Capture the cell that displays the provided text and extract its (X, Y) central coordinate. 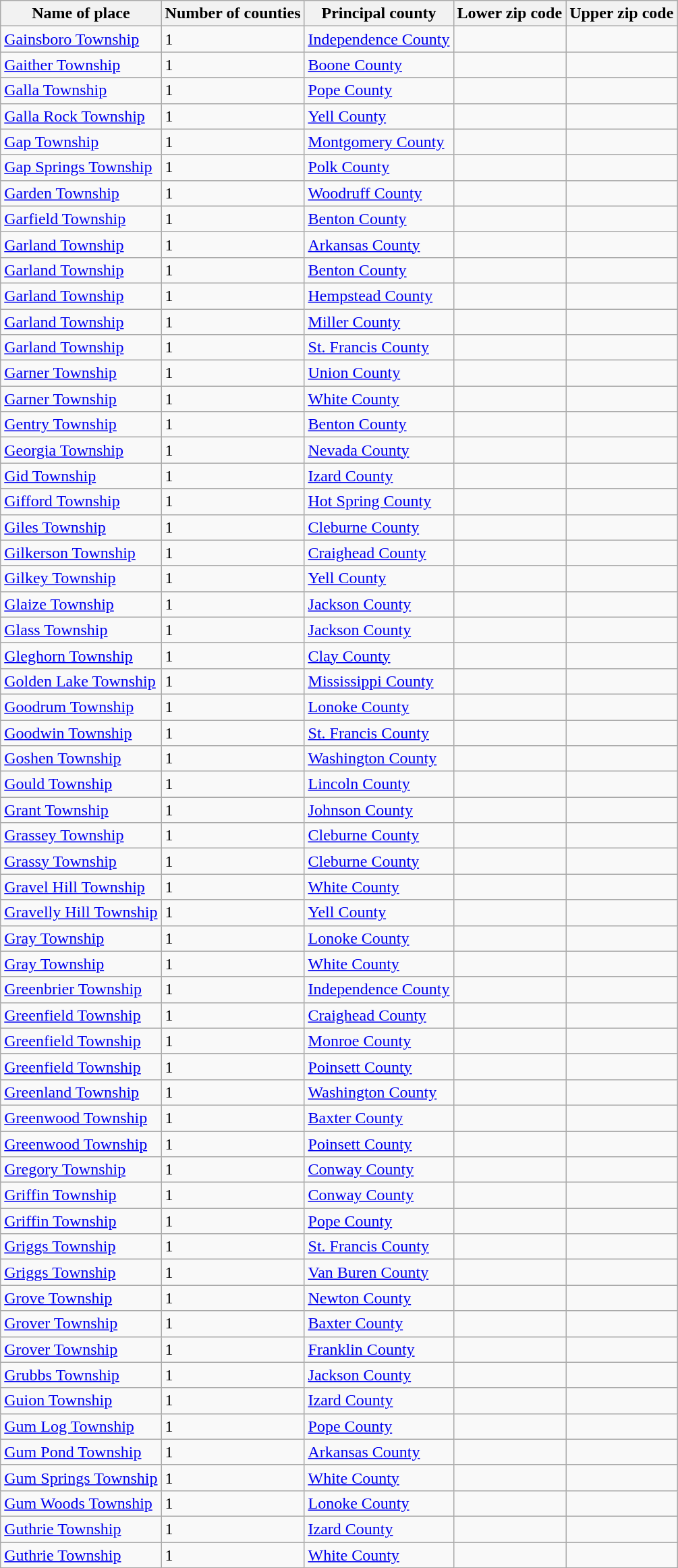
Gum Pond Township (81, 1452)
Franklin County (379, 1349)
Hempstead County (379, 296)
Van Buren County (379, 1272)
Hot Spring County (379, 502)
Gentry Township (81, 425)
Giles Township (81, 527)
Johnson County (379, 810)
Union County (379, 373)
Gum Springs Township (81, 1478)
Goodwin Township (81, 732)
Grassey Township (81, 836)
Miller County (379, 322)
Gravelly Hill Township (81, 913)
Gum Log Township (81, 1426)
Boone County (379, 65)
Gilkerson Township (81, 553)
Grubbs Township (81, 1375)
Monroe County (379, 1041)
Gravel Hill Township (81, 887)
Polk County (379, 167)
Name of place (81, 13)
Montgomery County (379, 142)
Galla Rock Township (81, 116)
Principal county (379, 13)
Greenland Township (81, 1092)
Golden Lake Township (81, 681)
Gifford Township (81, 502)
Gleghorn Township (81, 655)
Gregory Township (81, 1170)
Garden Township (81, 193)
Goshen Township (81, 759)
Gainsboro Township (81, 39)
Gap Township (81, 142)
Gap Springs Township (81, 167)
Nevada County (379, 450)
Upper zip code (622, 13)
Guion Township (81, 1401)
Glass Township (81, 630)
Gum Woods Township (81, 1503)
Gilkey Township (81, 578)
Lincoln County (379, 784)
Greenbrier Township (81, 990)
Clay County (379, 655)
Garfield Township (81, 219)
Galla Township (81, 90)
Glaize Township (81, 604)
Gaither Township (81, 65)
Georgia Township (81, 450)
Number of counties (233, 13)
Newton County (379, 1298)
Gid Township (81, 476)
Lower zip code (510, 13)
Grove Township (81, 1298)
Grassy Township (81, 861)
Mississippi County (379, 681)
Grant Township (81, 810)
Woodruff County (379, 193)
Gould Township (81, 784)
Goodrum Township (81, 707)
